Capture the cell that displays the provided text and extract its [X, Y] central coordinate. 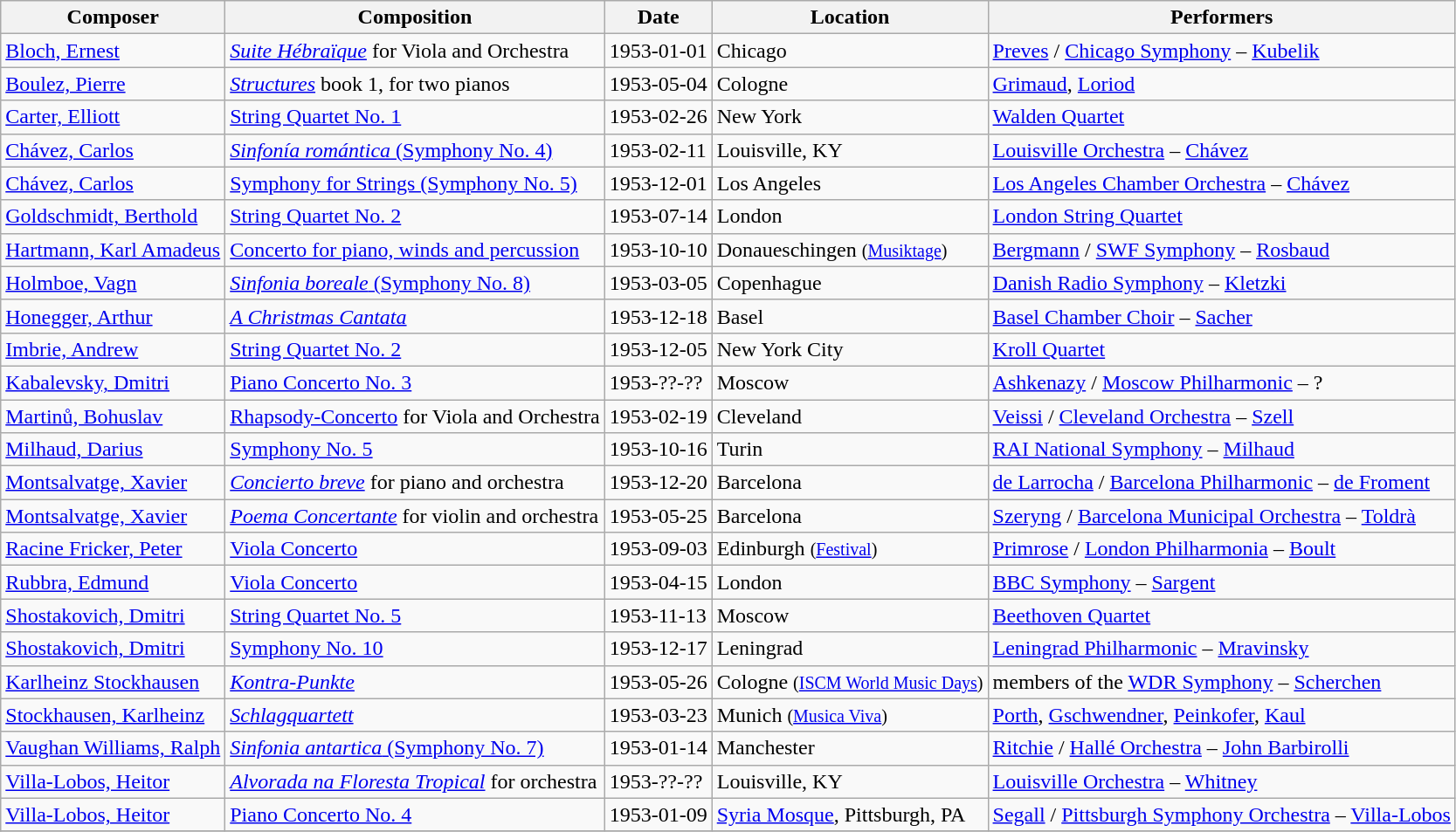
Cologne [850, 84]
Imbrie, Andrew [114, 349]
1953-12-20 [659, 483]
Ritchie / Hallé Orchestra – John Barbirolli [1221, 748]
Segall / Pittsburgh Symphony Orchestra – Villa-Lobos [1221, 815]
Hartmann, Karl Amadeus [114, 250]
Grimaud, Loriod [1221, 84]
1953-02-11 [659, 150]
1953-01-09 [659, 815]
Veissi / Cleveland Orchestra – Szell [1221, 416]
Turin [850, 450]
Chicago [850, 51]
1953-05-25 [659, 516]
String Quartet No. 5 [415, 615]
Cologne (ISCM World Music Days) [850, 682]
de Larrocha / Barcelona Philharmonic – de Froment [1221, 483]
RAI National Symphony – Milhaud [1221, 450]
Danish Radio Symphony – Kletzki [1221, 283]
Kontra-Punkte [415, 682]
Leningrad Philharmonic – Mravinsky [1221, 649]
A Christmas Cantata [415, 316]
Piano Concerto No. 4 [415, 815]
Racine Fricker, Peter [114, 549]
Louisville Orchestra – Whitney [1221, 781]
Stockhausen, Karlheinz [114, 715]
Los Angeles [850, 183]
Kabalevsky, Dmitri [114, 382]
Schlagquartett [415, 715]
1953-10-16 [659, 450]
Concerto for piano, winds and percussion [415, 250]
New York [850, 117]
Copenhague [850, 283]
1953-01-01 [659, 51]
Munich (Musica Viva) [850, 715]
Goldschmidt, Berthold [114, 217]
1953-07-14 [659, 217]
1953-02-19 [659, 416]
Composition [415, 17]
Sinfonia boreale (Symphony No. 8) [415, 283]
Suite Hébraïque for Viola and Orchestra [415, 51]
Rhapsody-Concerto for Viola and Orchestra [415, 416]
Alvorada na Floresta Tropical for orchestra [415, 781]
Primrose / London Philharmonia – Boult [1221, 549]
Syria Mosque, Pittsburgh, PA [850, 815]
Basel [850, 316]
London String Quartet [1221, 217]
Bloch, Ernest [114, 51]
Carter, Elliott [114, 117]
Structures book 1, for two pianos [415, 84]
members of the WDR Symphony – Scherchen [1221, 682]
Karlheinz Stockhausen [114, 682]
Location [850, 17]
Szeryng / Barcelona Municipal Orchestra – Toldrà [1221, 516]
Cleveland [850, 416]
1953-12-05 [659, 349]
New York City [850, 349]
1953-02-26 [659, 117]
1953-03-05 [659, 283]
Kroll Quartet [1221, 349]
Manchester [850, 748]
Sinfonia antartica (Symphony No. 7) [415, 748]
1953-10-10 [659, 250]
Louisville Orchestra – Chávez [1221, 150]
Walden Quartet [1221, 117]
Holmboe, Vagn [114, 283]
Porth, Gschwendner, Peinkofer, Kaul [1221, 715]
Vaughan Williams, Ralph [114, 748]
Ashkenazy / Moscow Philharmonic – ? [1221, 382]
Milhaud, Darius [114, 450]
1953-09-03 [659, 549]
Basel Chamber Choir – Sacher [1221, 316]
1953-05-26 [659, 682]
1953-12-01 [659, 183]
1953-11-13 [659, 615]
Boulez, Pierre [114, 84]
Date [659, 17]
Symphony No. 10 [415, 649]
1953-05-04 [659, 84]
1953-12-17 [659, 649]
String Quartet No. 1 [415, 117]
Symphony No. 5 [415, 450]
Leningrad [850, 649]
Beethoven Quartet [1221, 615]
Symphony for Strings (Symphony No. 5) [415, 183]
Martinů, Bohuslav [114, 416]
Concierto breve for piano and orchestra [415, 483]
Rubbra, Edmund [114, 582]
Preves / Chicago Symphony – Kubelik [1221, 51]
Sinfonía romántica (Symphony No. 4) [415, 150]
1953-03-23 [659, 715]
Bergmann / SWF Symphony – Rosbaud [1221, 250]
1953-04-15 [659, 582]
1953-01-14 [659, 748]
Edinburgh (Festival) [850, 549]
Poema Concertante for violin and orchestra [415, 516]
Piano Concerto No. 3 [415, 382]
Los Angeles Chamber Orchestra – Chávez [1221, 183]
Composer [114, 17]
Honegger, Arthur [114, 316]
BBC Symphony – Sargent [1221, 582]
1953-12-18 [659, 316]
Performers [1221, 17]
Donaueschingen (Musiktage) [850, 250]
